Pinpoint the cell where the given text exists, returning its (x, y) midpoint coordinate. 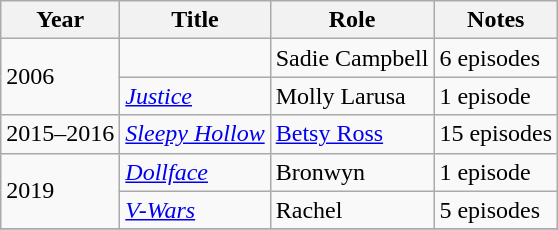
V-Wars (195, 210)
2006 (60, 77)
15 episodes (496, 134)
6 episodes (496, 58)
Title (195, 20)
Justice (195, 96)
5 episodes (496, 210)
Rachel (352, 210)
Notes (496, 20)
2019 (60, 191)
Role (352, 20)
Molly Larusa (352, 96)
Year (60, 20)
2015–2016 (60, 134)
Bronwyn (352, 172)
Betsy Ross (352, 134)
Sadie Campbell (352, 58)
Dollface (195, 172)
Sleepy Hollow (195, 134)
